Detect which cell encompasses the target text, then output its (X, Y) center coordinate. 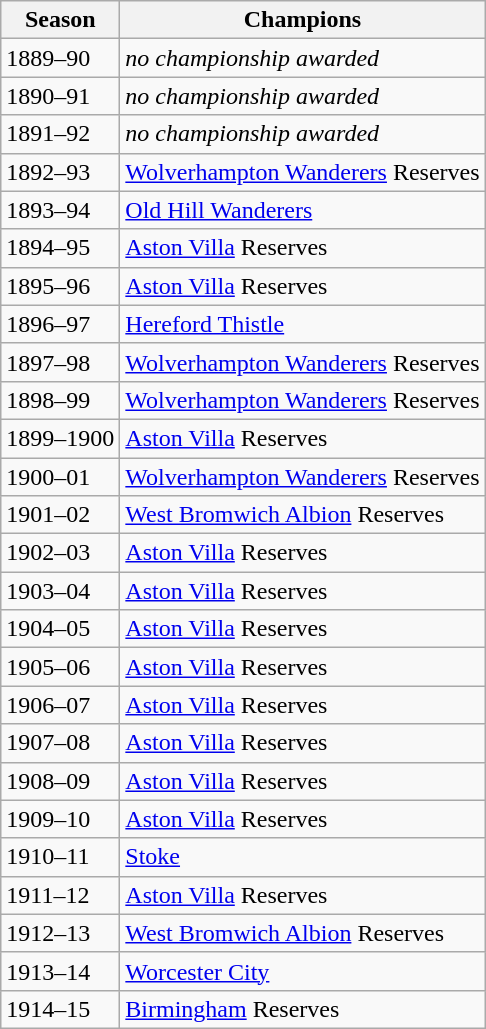
Stoke (302, 857)
1895–96 (60, 286)
1893–94 (60, 210)
1904–05 (60, 629)
Old Hill Wanderers (302, 210)
1911–12 (60, 895)
1901–02 (60, 515)
1913–14 (60, 971)
1898–99 (60, 400)
1902–03 (60, 553)
1912–13 (60, 933)
1891–92 (60, 134)
Hereford Thistle (302, 324)
1899–1900 (60, 438)
1909–10 (60, 819)
1890–91 (60, 96)
Birmingham Reserves (302, 1009)
1892–93 (60, 172)
1894–95 (60, 248)
1906–07 (60, 705)
1903–04 (60, 591)
Worcester City (302, 971)
1897–98 (60, 362)
Season (60, 20)
1914–15 (60, 1009)
1905–06 (60, 667)
1889–90 (60, 58)
1907–08 (60, 743)
1900–01 (60, 477)
1908–09 (60, 781)
1896–97 (60, 324)
1910–11 (60, 857)
Champions (302, 20)
